For the text-containing cell, return its midpoint in (X, Y) coordinate format. 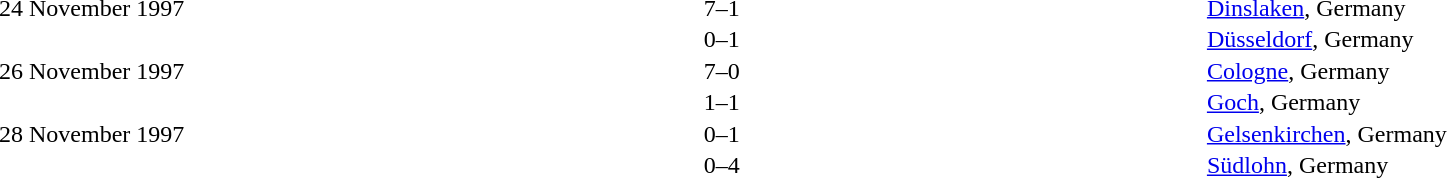
7–0 (722, 71)
1–1 (722, 103)
